Extract the (X, Y) coordinate from the center of the cell holding the provided text.  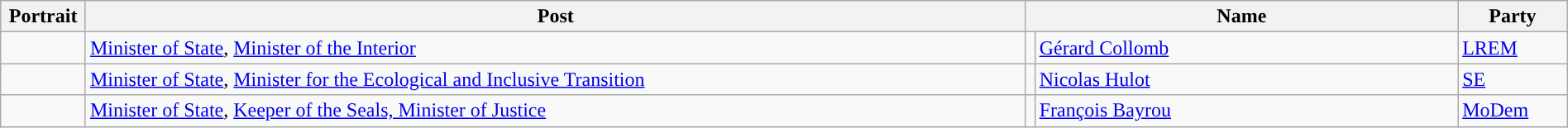
Gérard Collomb (1246, 48)
Minister of State, Keeper of the Seals, Minister of Justice (556, 111)
François Bayrou (1246, 111)
SE (1513, 79)
MoDem (1513, 111)
Portrait (43, 17)
Minister of State, Minister of the Interior (556, 48)
Party (1513, 17)
Nicolas Hulot (1246, 79)
Minister of State, Minister for the Ecological and Inclusive Transition (556, 79)
Name (1242, 17)
LREM (1513, 48)
Post (556, 17)
